Capture the cell that displays the provided text and extract its [X, Y] central coordinate. 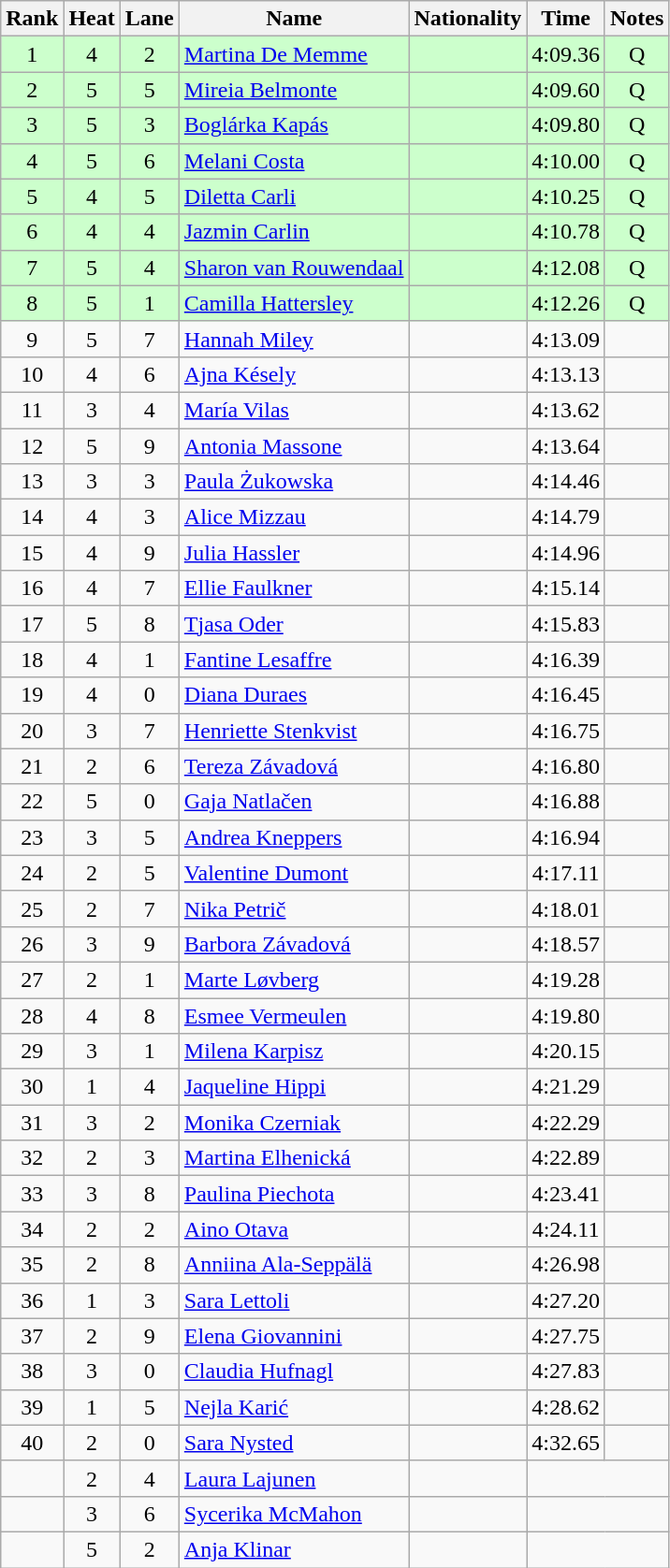
34 [32, 1229]
12 [32, 446]
4:12.26 [566, 303]
30 [32, 1087]
Time [566, 19]
Julia Hassler [294, 553]
Marte Løvberg [294, 980]
Alice Mizzau [294, 517]
Fantine Lesaffre [294, 660]
4:09.80 [566, 125]
14 [32, 517]
4:12.08 [566, 268]
4:14.96 [566, 553]
Martina De Memme [294, 54]
33 [32, 1194]
4:22.89 [566, 1158]
38 [32, 1372]
29 [32, 1052]
35 [32, 1265]
Sara Lettoli [294, 1300]
Nationality [468, 19]
Notes [636, 19]
Monika Czerniak [294, 1123]
Aino Otava [294, 1229]
Sycerika McMahon [294, 1514]
32 [32, 1158]
Lane [150, 19]
4:16.39 [566, 660]
4:20.15 [566, 1052]
Paula Żukowska [294, 482]
4:10.25 [566, 196]
4:13.64 [566, 446]
Ellie Faulkner [294, 588]
22 [32, 802]
Esmee Vermeulen [294, 1015]
4:26.98 [566, 1265]
24 [32, 873]
4:13.13 [566, 374]
Jazmin Carlin [294, 232]
4:16.75 [566, 731]
Andrea Kneppers [294, 837]
4:18.57 [566, 944]
Anja Klinar [294, 1549]
Rank [32, 19]
4:16.80 [566, 766]
4:27.20 [566, 1300]
Laura Lajunen [294, 1478]
Ajna Késely [294, 374]
4:10.78 [566, 232]
4:18.01 [566, 908]
4:17.11 [566, 873]
4:32.65 [566, 1443]
Boglárka Kapás [294, 125]
15 [32, 553]
23 [32, 837]
26 [32, 944]
4:28.62 [566, 1407]
4:24.11 [566, 1229]
4:09.60 [566, 90]
Diana Duraes [294, 695]
4:22.29 [566, 1123]
Valentine Dumont [294, 873]
4:09.36 [566, 54]
Sara Nysted [294, 1443]
4:13.09 [566, 339]
4:19.80 [566, 1015]
Martina Elhenická [294, 1158]
Melani Costa [294, 161]
Paulina Piechota [294, 1194]
27 [32, 980]
21 [32, 766]
4:14.79 [566, 517]
4:27.75 [566, 1336]
Antonia Massone [294, 446]
4:15.14 [566, 588]
Anniina Ala-Seppälä [294, 1265]
4:16.94 [566, 837]
4:21.29 [566, 1087]
Tjasa Oder [294, 624]
28 [32, 1015]
39 [32, 1407]
10 [32, 374]
Hannah Miley [294, 339]
31 [32, 1123]
4:13.62 [566, 410]
Elena Giovannini [294, 1336]
Name [294, 19]
13 [32, 482]
Gaja Natlačen [294, 802]
18 [32, 660]
36 [32, 1300]
Nika Petrič [294, 908]
17 [32, 624]
4:10.00 [566, 161]
Henriette Stenkvist [294, 731]
4:16.45 [566, 695]
Milena Karpisz [294, 1052]
Mireia Belmonte [294, 90]
4:16.88 [566, 802]
Heat [92, 19]
4:23.41 [566, 1194]
Camilla Hattersley [294, 303]
25 [32, 908]
Nejla Karić [294, 1407]
María Vilas [294, 410]
Diletta Carli [294, 196]
4:19.28 [566, 980]
Tereza Závadová [294, 766]
Jaqueline Hippi [294, 1087]
Claudia Hufnagl [294, 1372]
4:14.46 [566, 482]
16 [32, 588]
19 [32, 695]
4:27.83 [566, 1372]
11 [32, 410]
4:15.83 [566, 624]
Barbora Závadová [294, 944]
37 [32, 1336]
40 [32, 1443]
Sharon van Rouwendaal [294, 268]
20 [32, 731]
